Provide the (X, Y) coordinate of the cell's center where the given text is located.  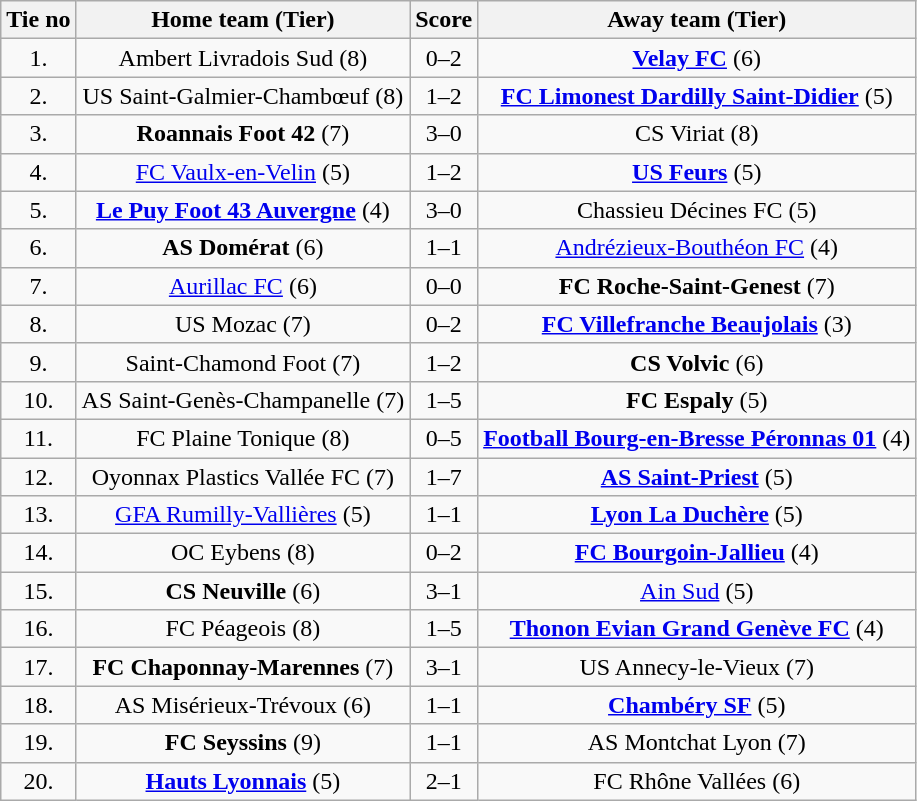
16. (38, 629)
Lyon La Duchère (5) (697, 515)
AS Misérieux-Trévoux (6) (243, 705)
9. (38, 362)
15. (38, 591)
FC Plaine Tonique (8) (243, 438)
FC Bourgoin-Jallieu (4) (697, 553)
20. (38, 781)
FC Roche-Saint-Genest (7) (697, 286)
AS Saint-Genès-Champanelle (7) (243, 400)
Away team (Tier) (697, 20)
FC Vaulx-en-Velin (5) (243, 172)
AS Montchat Lyon (7) (697, 743)
Andrézieux-Bouthéon FC (4) (697, 248)
Aurillac FC (6) (243, 286)
US Mozac (7) (243, 324)
Thonon Evian Grand Genève FC (4) (697, 629)
Chassieu Décines FC (5) (697, 210)
FC Seyssins (9) (243, 743)
FC Limonest Dardilly Saint-Didier (5) (697, 96)
CS Volvic (6) (697, 362)
0–5 (444, 438)
11. (38, 438)
Score (444, 20)
Hauts Lyonnais (5) (243, 781)
17. (38, 667)
18. (38, 705)
Velay FC (6) (697, 58)
4. (38, 172)
FC Villefranche Beaujolais (3) (697, 324)
FC Chaponnay-Marennes (7) (243, 667)
Saint-Chamond Foot (7) (243, 362)
Roannais Foot 42 (7) (243, 134)
AS Saint-Priest (5) (697, 477)
Tie no (38, 20)
Home team (Tier) (243, 20)
6. (38, 248)
14. (38, 553)
FC Péageois (8) (243, 629)
1. (38, 58)
Chambéry SF (5) (697, 705)
AS Domérat (6) (243, 248)
GFA Rumilly-Vallières (5) (243, 515)
OC Eybens (8) (243, 553)
5. (38, 210)
8. (38, 324)
US Annecy-le-Vieux (7) (697, 667)
19. (38, 743)
10. (38, 400)
Ambert Livradois Sud (8) (243, 58)
Le Puy Foot 43 Auvergne (4) (243, 210)
2. (38, 96)
US Saint-Galmier-Chambœuf (8) (243, 96)
FC Rhône Vallées (6) (697, 781)
CS Viriat (8) (697, 134)
FC Espaly (5) (697, 400)
Ain Sud (5) (697, 591)
Football Bourg-en-Bresse Péronnas 01 (4) (697, 438)
0–0 (444, 286)
13. (38, 515)
12. (38, 477)
3. (38, 134)
2–1 (444, 781)
Oyonnax Plastics Vallée FC (7) (243, 477)
CS Neuville (6) (243, 591)
7. (38, 286)
1–7 (444, 477)
US Feurs (5) (697, 172)
